Extract the [X, Y] coordinate from the center of the cell holding the provided text.  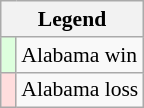
Alabama loss [80, 90]
Legend [72, 19]
Alabama win [80, 55]
